Return the (X, Y) coordinate for the center point of the cell that contains the specified text.  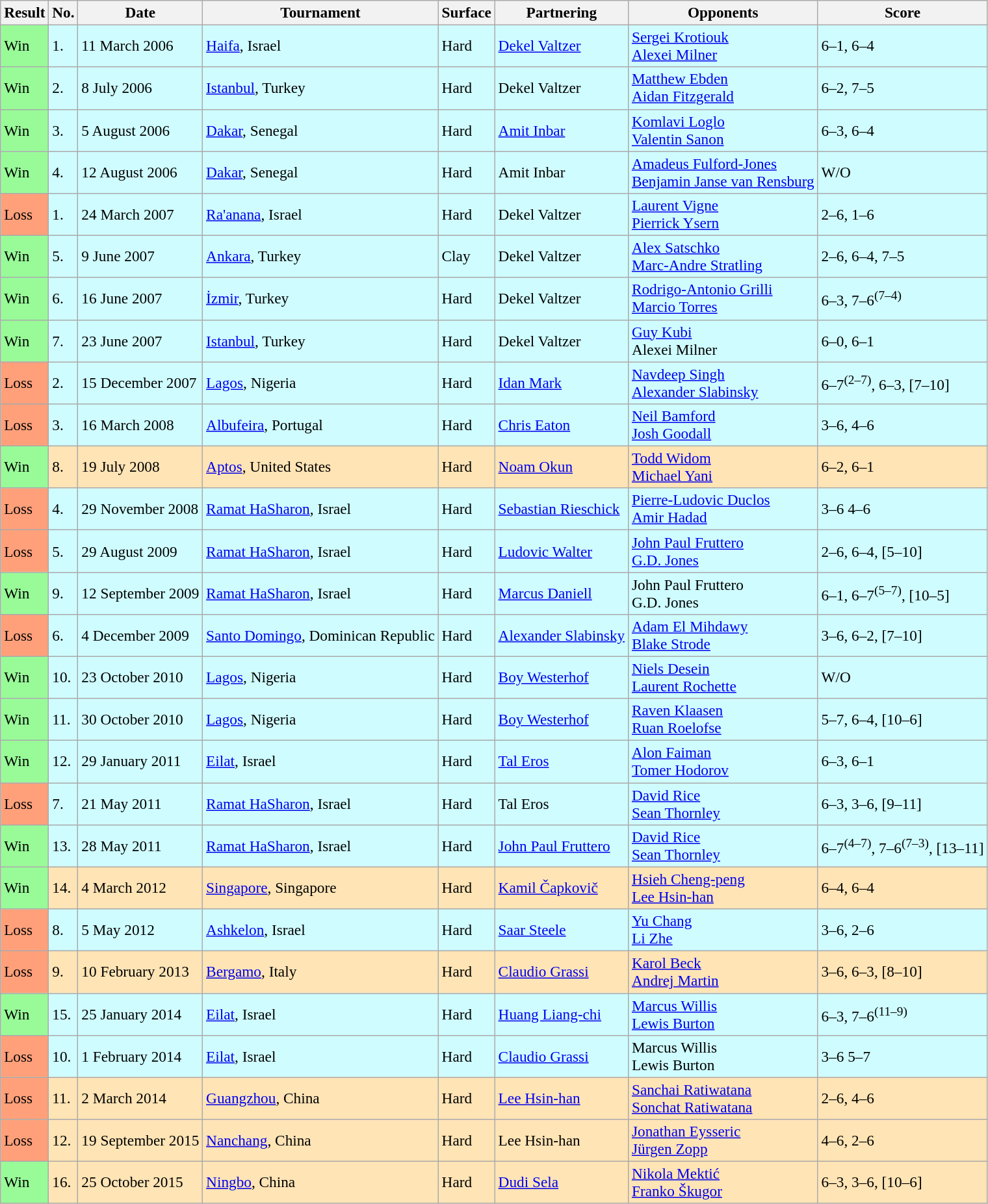
6–3, 3–6, [10–6] (902, 1183)
2–6, 6–4, 7–5 (902, 256)
16 March 2008 (140, 425)
16 June 2007 (140, 299)
Partnering (562, 12)
3–6, 4–6 (902, 425)
19 July 2008 (140, 467)
2 March 2014 (140, 1098)
Idan Mark (562, 382)
29 November 2008 (140, 509)
Rodrigo-Antonio Grilli Marcio Torres (723, 299)
No. (64, 12)
Alex Satschko Marc-Andre Stratling (723, 256)
Jonathan Eysseric Jürgen Zopp (723, 1140)
6–3, 7–6(11–9) (902, 1014)
Laurent Vigne Pierrick Ysern (723, 214)
6–2, 6–1 (902, 467)
28 May 2011 (140, 846)
13. (64, 846)
6–3, 6–4 (902, 130)
4–6, 2–6 (902, 1140)
Albufeira, Portugal (320, 425)
29 August 2009 (140, 551)
4 December 2009 (140, 635)
6–7(4–7), 7–6(7–3), [13–11] (902, 846)
10 February 2013 (140, 972)
Santo Domingo, Dominican Republic (320, 635)
2–6, 1–6 (902, 214)
Chris Eaton (562, 425)
6–0, 6–1 (902, 340)
15 December 2007 (140, 382)
19 September 2015 (140, 1140)
3–6 4–6 (902, 509)
12 September 2009 (140, 593)
Clay (467, 256)
6–3, 3–6, [9–11] (902, 803)
24 March 2007 (140, 214)
6–1, 6–7(5–7), [10–5] (902, 593)
Raven Klaasen Ruan Roelofse (723, 720)
Sergei Krotiouk Alexei Milner (723, 45)
Huang Liang-chi (562, 1014)
Amadeus Fulford-Jones Benjamin Janse van Rensburg (723, 172)
Ludovic Walter (562, 551)
Adam El Mihdawy Blake Strode (723, 635)
6–3, 7–6(7–4) (902, 299)
30 October 2010 (140, 720)
Ankara, Turkey (320, 256)
Tournament (320, 12)
Ashkelon, Israel (320, 929)
Niels Desein Laurent Rochette (723, 677)
6–7(2–7), 6–3, [7–10] (902, 382)
Haifa, Israel (320, 45)
6–2, 7–5 (902, 88)
4 March 2012 (140, 888)
Surface (467, 12)
5 August 2006 (140, 130)
Karol Beck Andrej Martin (723, 972)
6–1, 6–4 (902, 45)
5 May 2012 (140, 929)
Singapore, Singapore (320, 888)
Todd Widom Michael Yani (723, 467)
8 July 2006 (140, 88)
Kamil Čapkovič (562, 888)
Marcus Daniell (562, 593)
Ra'anana, Israel (320, 214)
16. (64, 1183)
3–6, 6–3, [8–10] (902, 972)
25 October 2015 (140, 1183)
Guy Kubi Alexei Milner (723, 340)
3–6, 6–2, [7–10] (902, 635)
3–6 5–7 (902, 1057)
6–3, 6–1 (902, 762)
Nanchang, China (320, 1140)
Alon Faiman Tomer Hodorov (723, 762)
Score (902, 12)
1 February 2014 (140, 1057)
29 January 2011 (140, 762)
Sanchai Ratiwatana Sonchat Ratiwatana (723, 1098)
Alexander Slabinsky (562, 635)
Bergamo, Italy (320, 972)
Aptos, United States (320, 467)
Matthew Ebden Aidan Fitzgerald (723, 88)
Yu Chang Li Zhe (723, 929)
21 May 2011 (140, 803)
12 August 2006 (140, 172)
2–6, 4–6 (902, 1098)
Result (25, 12)
11 March 2006 (140, 45)
Guangzhou, China (320, 1098)
Sebastian Rieschick (562, 509)
14. (64, 888)
Date (140, 12)
5–7, 6–4, [10–6] (902, 720)
Neil Bamford Josh Goodall (723, 425)
Opponents (723, 12)
Dudi Sela (562, 1183)
Navdeep Singh Alexander Slabinsky (723, 382)
Saar Steele (562, 929)
6–4, 6–4 (902, 888)
Hsieh Cheng-peng Lee Hsin-han (723, 888)
Pierre-Ludovic Duclos Amir Hadad (723, 509)
2–6, 6–4, [5–10] (902, 551)
John Paul Fruttero (562, 846)
Komlavi Loglo Valentin Sanon (723, 130)
Nikola Mektić Franko Škugor (723, 1183)
15. (64, 1014)
Noam Okun (562, 467)
9 June 2007 (140, 256)
İzmir, Turkey (320, 299)
25 January 2014 (140, 1014)
Ningbo, China (320, 1183)
23 October 2010 (140, 677)
23 June 2007 (140, 340)
3–6, 2–6 (902, 929)
